Provide the (x, y) coordinate of the cell's center where the given text is located.  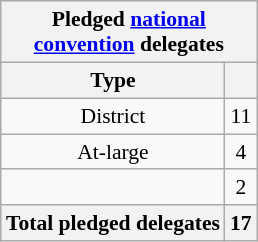
District (113, 116)
Pledged nationalconvention delegates (129, 32)
17 (241, 223)
2 (241, 187)
Total pledged delegates (113, 223)
At-large (113, 152)
11 (241, 116)
4 (241, 152)
Type (113, 80)
